From the cell containing the given text, extract its center point as [x, y] coordinate. 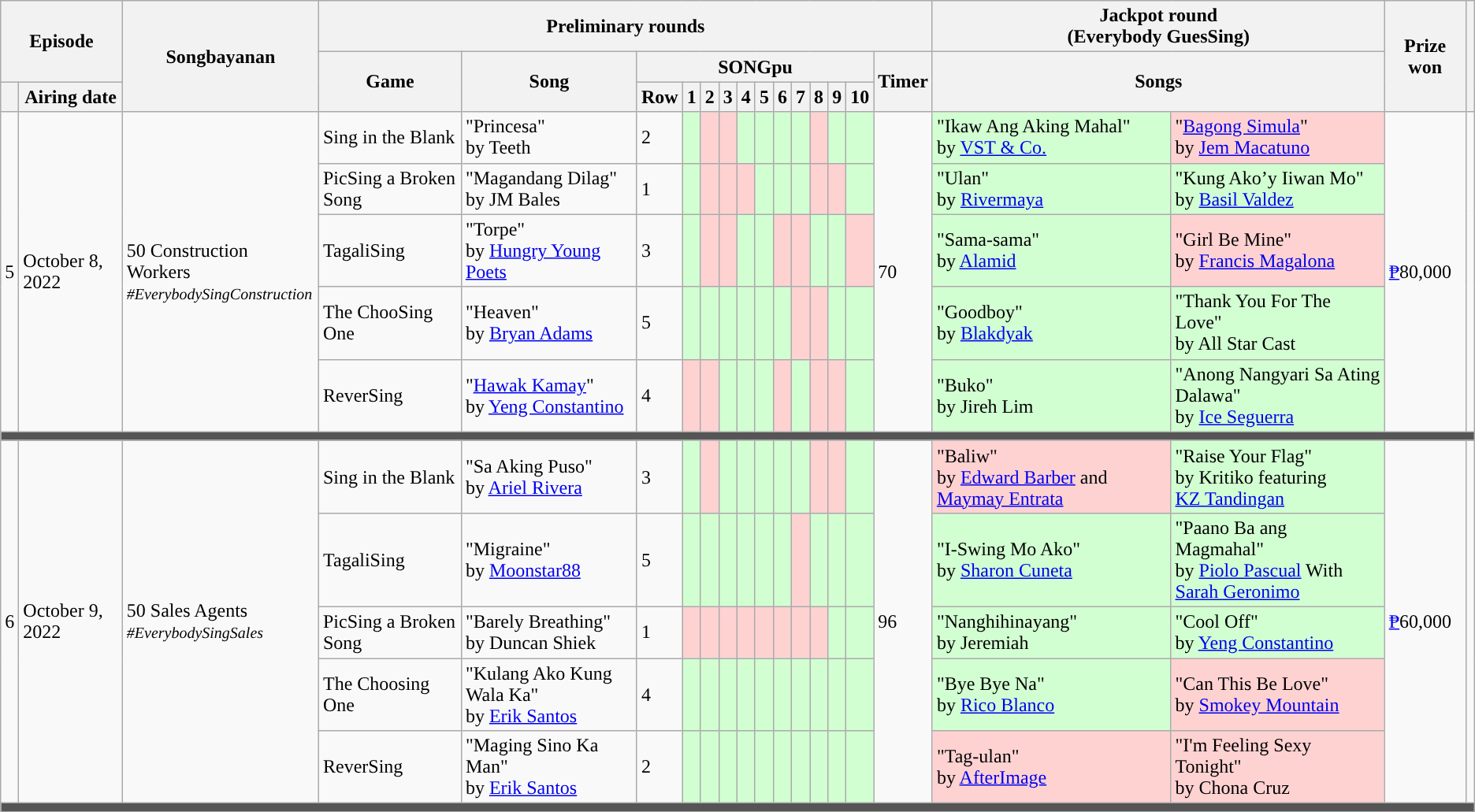
"Barely Breathing"by Duncan Shiek [548, 632]
10 [860, 97]
"Anong Nangyari Sa Ating Dalawa"by Ice Seguerra [1278, 395]
Row [659, 97]
96 [903, 621]
"Heaven"by Bryan Adams [548, 323]
"Hawak Kamay"by Yeng Constantino [548, 395]
"Torpe"by Hungry Young Poets [548, 250]
"Bye Bye Na"by Rico Blanco [1051, 695]
9 [837, 97]
"Nanghihinayang"by Jeremiah [1051, 632]
Jackpot round(Everybody GuesSing) [1158, 27]
"Migraine"by Moonstar88 [548, 559]
The ChooSing One [389, 323]
₱80,000 [1425, 272]
Airing date [71, 97]
"Girl Be Mine"by Francis Magalona [1278, 250]
"Princesa"by Teeth [548, 137]
"Sa Aking Puso"by Ariel Rivera [548, 476]
Songs [1158, 82]
"Kulang Ako Kung Wala Ka"by Erik Santos [548, 695]
"Goodboy"by Blakdyak [1051, 323]
Timer [903, 82]
Game [389, 82]
"Magandang Dilag"by JM Bales [548, 189]
"Ulan"by Rivermaya [1051, 189]
The Choosing One [389, 695]
"I'm Feeling Sexy Tonight"by Chona Cruz [1278, 767]
"Kung Ako’y Iiwan Mo"by Basil Valdez [1278, 189]
"Ikaw Ang Aking Mahal"by VST & Co. [1051, 137]
Preliminary rounds [626, 27]
October 9, 2022 [71, 621]
Episode [61, 41]
8 [819, 97]
"Buko"by Jireh Lim [1051, 395]
Prize won [1425, 57]
"Baliw"by Edward Barber and Maymay Entrata [1051, 476]
October 8, 2022 [71, 272]
"Can This Be Love"by Smokey Mountain [1278, 695]
"Bagong Simula"by Jem Macatuno [1278, 137]
50 Construction Workers#EverybodySingConstruction [221, 272]
70 [903, 272]
"Raise Your Flag"by Kritiko featuring KZ Tandingan [1278, 476]
"Thank You For The Love"by All Star Cast [1278, 323]
"I-Swing Mo Ako"by Sharon Cuneta [1051, 559]
"Maging Sino Ka Man"by Erik Santos [548, 767]
50 Sales Agents#EverybodySingSales [221, 621]
"Paano Ba ang Magmahal"by Piolo Pascual With Sarah Geronimo [1278, 559]
Song [548, 82]
₱60,000 [1425, 621]
Songbayanan [221, 57]
"Tag-ulan"by AfterImage [1051, 767]
7 [801, 97]
"Sama-sama"by Alamid [1051, 250]
"Cool Off"by Yeng Constantino [1278, 632]
SONGpu [755, 67]
